Scan for the cell matching the given text and deliver its (x, y) coordinate at center. 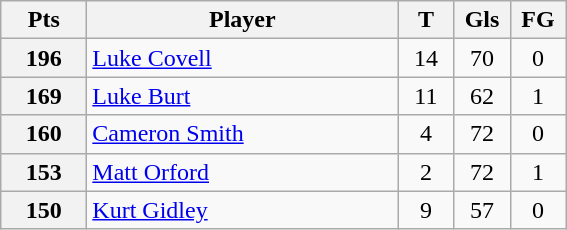
Matt Orford (242, 172)
62 (482, 96)
11 (426, 96)
169 (44, 96)
2 (426, 172)
T (426, 20)
57 (482, 210)
4 (426, 134)
9 (426, 210)
Luke Burt (242, 96)
150 (44, 210)
FG (538, 20)
Kurt Gidley (242, 210)
Gls (482, 20)
196 (44, 58)
70 (482, 58)
153 (44, 172)
Player (242, 20)
14 (426, 58)
Cameron Smith (242, 134)
Luke Covell (242, 58)
Pts (44, 20)
160 (44, 134)
